Provide the [x, y] coordinate of the cell's center where the given text is located.  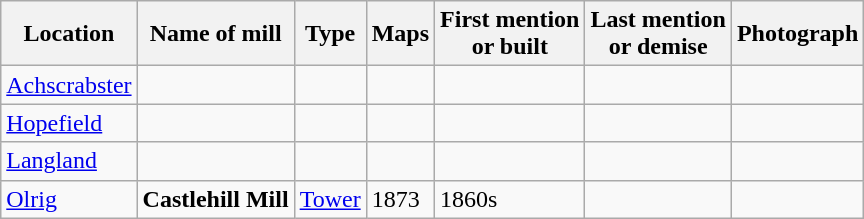
Tower [330, 199]
Maps [400, 34]
1860s [510, 199]
Olrig [69, 199]
Castlehill Mill [216, 199]
Langland [69, 161]
Photograph [797, 34]
Last mention or demise [658, 34]
Location [69, 34]
Achscrabster [69, 85]
First mentionor built [510, 34]
Name of mill [216, 34]
Type [330, 34]
Hopefield [69, 123]
1873 [400, 199]
